Return the [x, y] coordinate for the center point of the cell that contains the specified text.  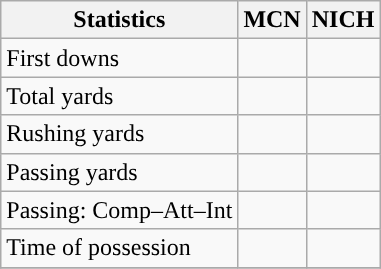
Passing: Comp–Att–Int [120, 210]
MCN [272, 20]
Passing yards [120, 172]
Time of possession [120, 248]
Total yards [120, 96]
Statistics [120, 20]
First downs [120, 58]
NICH [343, 20]
Rushing yards [120, 134]
